Capture the cell that displays the provided text and extract its (x, y) central coordinate. 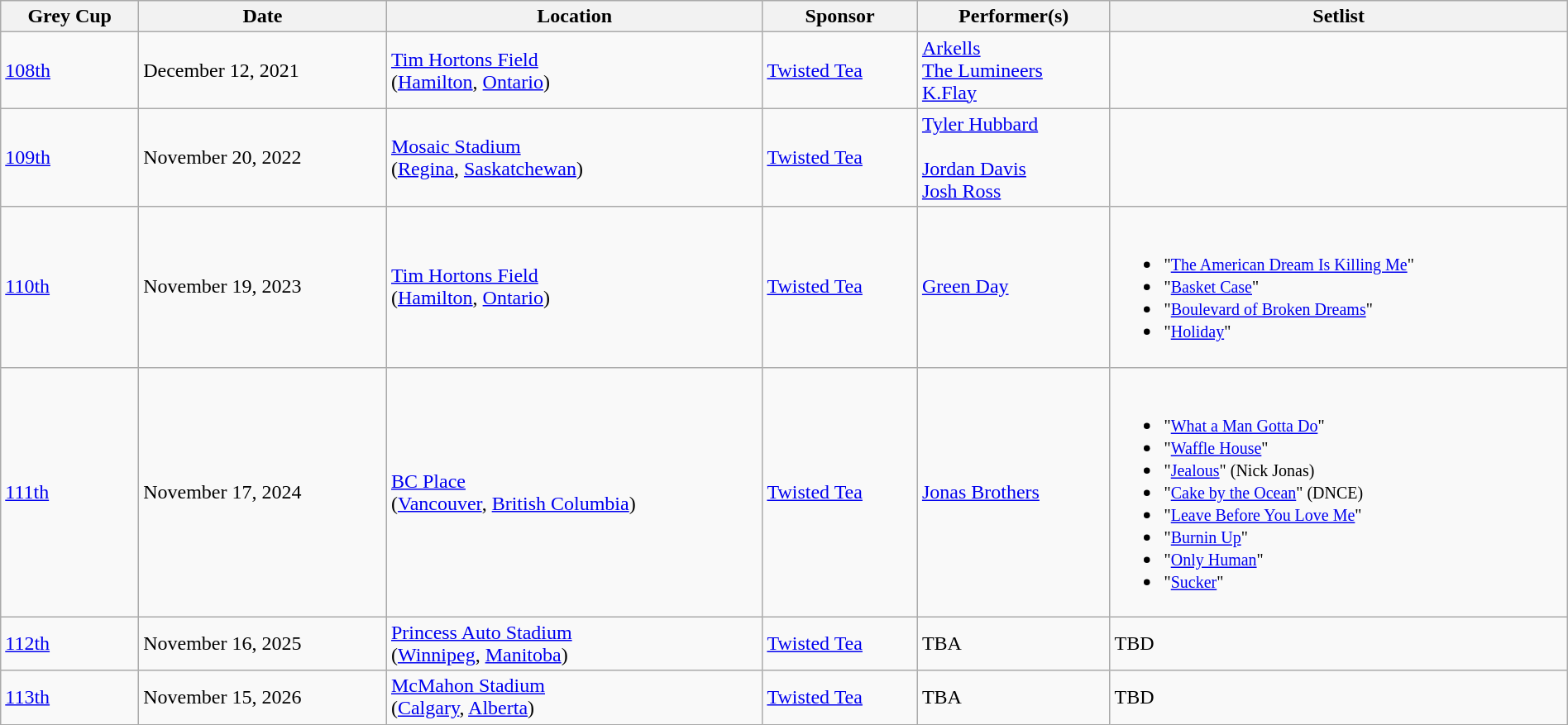
Mosaic Stadium(Regina, Saskatchewan) (574, 157)
Sponsor (840, 17)
Grey Cup (69, 17)
"The American Dream Is Killing Me""Basket Case""Boulevard of Broken Dreams""Holiday" (1338, 287)
Tyler HubbardJordan Davis Josh Ross (1014, 157)
McMahon Stadium(Calgary, Alberta) (574, 698)
Performer(s) (1014, 17)
Green Day (1014, 287)
Location (574, 17)
113th (69, 698)
Jonas Brothers (1014, 492)
November 15, 2026 (263, 698)
Princess Auto Stadium(Winnipeg, Manitoba) (574, 643)
November 16, 2025 (263, 643)
November 19, 2023 (263, 287)
December 12, 2021 (263, 70)
108th (69, 70)
November 20, 2022 (263, 157)
Setlist (1338, 17)
112th (69, 643)
Date (263, 17)
November 17, 2024 (263, 492)
110th (69, 287)
BC Place(Vancouver, British Columbia) (574, 492)
"What a Man Gotta Do""Waffle House""Jealous" (Nick Jonas)"Cake by the Ocean" (DNCE)"Leave Before You Love Me""Burnin Up""Only Human""Sucker" (1338, 492)
111th (69, 492)
109th (69, 157)
ArkellsThe LumineersK.Flay (1014, 70)
